Return (x, y) of the center of cell containing provided text 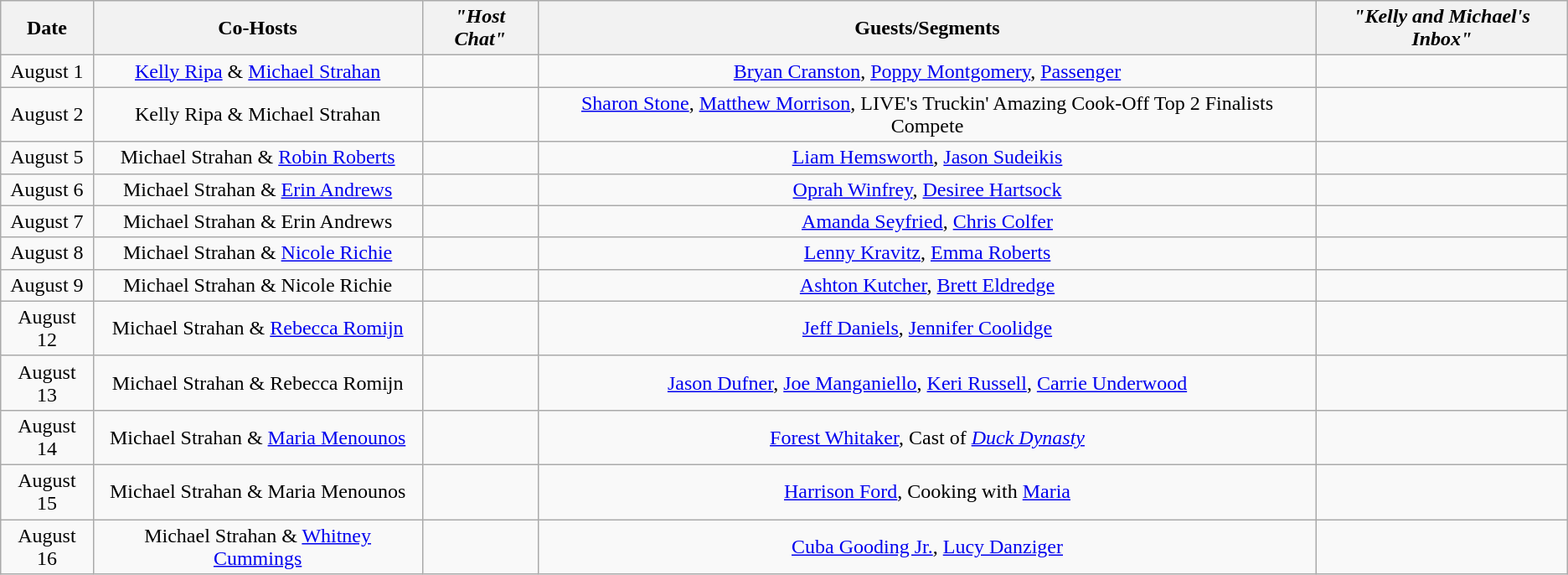
August 9 (47, 285)
August 1 (47, 71)
August 8 (47, 253)
Harrison Ford, Cooking with Maria (926, 491)
Date (47, 28)
August 6 (47, 189)
Forest Whitaker, Cast of Duck Dynasty (926, 438)
Ashton Kutcher, Brett Eldredge (926, 285)
August 7 (47, 221)
"Kelly and Michael's Inbox" (1442, 28)
Lenny Kravitz, Emma Roberts (926, 253)
August 5 (47, 158)
August 15 (47, 491)
Cuba Gooding Jr., Lucy Danziger (926, 547)
Amanda Seyfried, Chris Colfer (926, 221)
Liam Hemsworth, Jason Sudeikis (926, 158)
Co-Hosts (258, 28)
Michael Strahan & Whitney Cummings (258, 547)
"Host Chat" (480, 28)
Jason Dufner, Joe Manganiello, Keri Russell, Carrie Underwood (926, 382)
August 14 (47, 438)
August 16 (47, 547)
August 13 (47, 382)
August 2 (47, 114)
Jeff Daniels, Jennifer Coolidge (926, 329)
Bryan Cranston, Poppy Montgomery, Passenger (926, 71)
Michael Strahan & Robin Roberts (258, 158)
Guests/Segments (926, 28)
Oprah Winfrey, Desiree Hartsock (926, 189)
Sharon Stone, Matthew Morrison, LIVE's Truckin' Amazing Cook-Off Top 2 Finalists Compete (926, 114)
August 12 (47, 329)
